Return the [x, y] coordinate for the center point of the cell that contains the specified text.  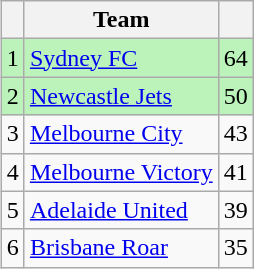
50 [236, 96]
Melbourne Victory [121, 172]
3 [12, 134]
41 [236, 172]
35 [236, 248]
5 [12, 210]
Sydney FC [121, 58]
4 [12, 172]
1 [12, 58]
43 [236, 134]
Adelaide United [121, 210]
2 [12, 96]
Newcastle Jets [121, 96]
Brisbane Roar [121, 248]
6 [12, 248]
64 [236, 58]
Melbourne City [121, 134]
Team [121, 20]
39 [236, 210]
